Provide the (X, Y) coordinate of the cell's center where the given text is located.  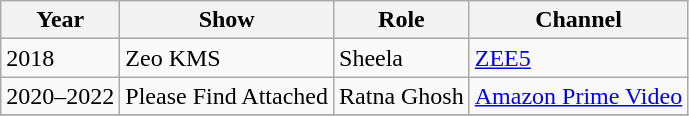
2018 (60, 58)
Year (60, 20)
Role (402, 20)
Zeo KMS (227, 58)
Please Find Attached (227, 96)
Sheela (402, 58)
Show (227, 20)
ZEE5 (578, 58)
Amazon Prime Video (578, 96)
Channel (578, 20)
Ratna Ghosh (402, 96)
2020–2022 (60, 96)
